Extract the (X, Y) coordinate from the center of the cell holding the provided text.  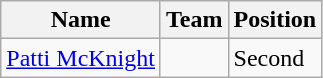
Name (81, 20)
Position (275, 20)
Patti McKnight (81, 58)
Team (194, 20)
Second (275, 58)
